Find where the given text appears and provide that cell's center as (X, Y) coordinate. 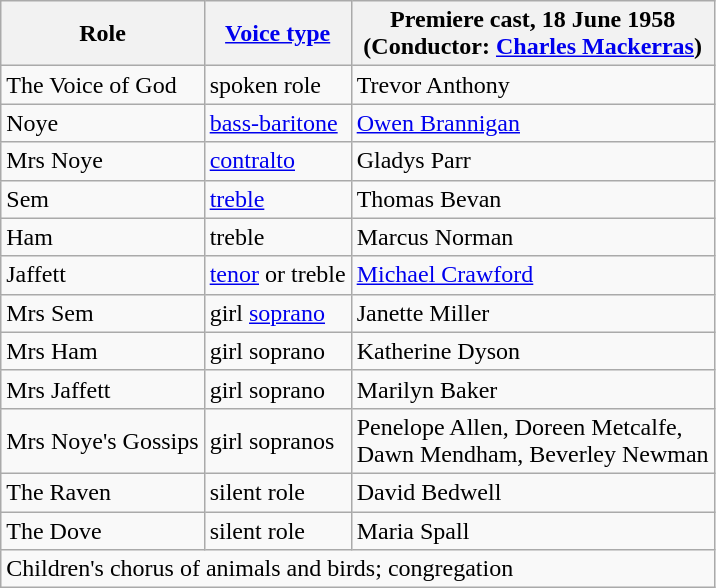
Penelope Allen, Doreen Metcalfe,Dawn Mendham, Beverley Newman (532, 440)
Jaffett (102, 275)
Marilyn Baker (532, 389)
The Voice of God (102, 85)
Sem (102, 199)
Children's chorus of animals and birds; congregation (358, 569)
Janette Miller (532, 313)
Mrs Ham (102, 351)
tenor or treble (278, 275)
Ham (102, 237)
Mrs Sem (102, 313)
Owen Brannigan (532, 123)
Michael Crawford (532, 275)
Voice type (278, 34)
Trevor Anthony (532, 85)
David Bedwell (532, 492)
bass-baritone (278, 123)
Noye (102, 123)
Katherine Dyson (532, 351)
The Raven (102, 492)
Mrs Noye's Gossips (102, 440)
Premiere cast, 18 June 1958(Conductor: Charles Mackerras) (532, 34)
Thomas Bevan (532, 199)
spoken role (278, 85)
Maria Spall (532, 531)
The Dove (102, 531)
Mrs Jaffett (102, 389)
contralto (278, 161)
Role (102, 34)
Gladys Parr (532, 161)
Marcus Norman (532, 237)
Mrs Noye (102, 161)
girl sopranos (278, 440)
